Extract the [x, y] coordinate from the center of the cell holding the provided text.  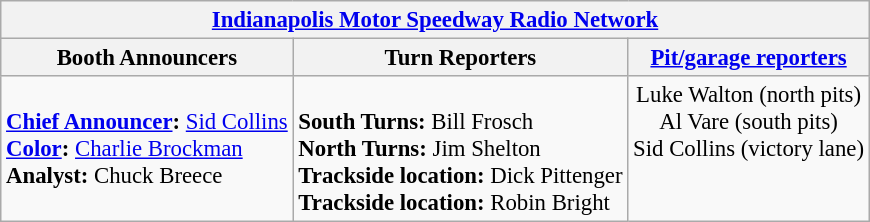
South Turns: Bill Frosch North Turns: Jim Shelton Trackside location: Dick Pittenger Trackside location: Robin Bright [460, 149]
Pit/garage reporters [749, 58]
Indianapolis Motor Speedway Radio Network [436, 20]
Luke Walton (north pits)Al Vare (south pits)Sid Collins (victory lane) [749, 149]
Chief Announcer: Sid Collins Color: Charlie Brockman Analyst: Chuck Breece [147, 149]
Turn Reporters [460, 58]
Booth Announcers [147, 58]
